For the text-containing cell, return its midpoint in [x, y] coordinate format. 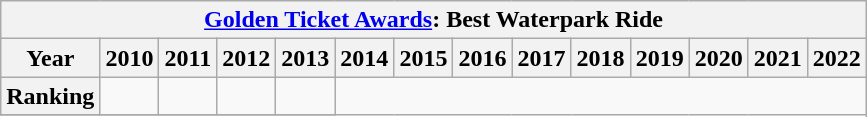
2020 [718, 58]
Year [50, 58]
2016 [482, 58]
Ranking [50, 96]
2022 [836, 58]
2019 [660, 58]
2021 [778, 58]
Golden Ticket Awards: Best Waterpark Ride [434, 20]
2013 [306, 58]
2017 [542, 58]
2011 [188, 58]
2010 [130, 58]
2012 [246, 58]
2015 [424, 58]
2018 [600, 58]
2014 [364, 58]
